Locate the cell with the specified text and output its [X, Y] center coordinate. 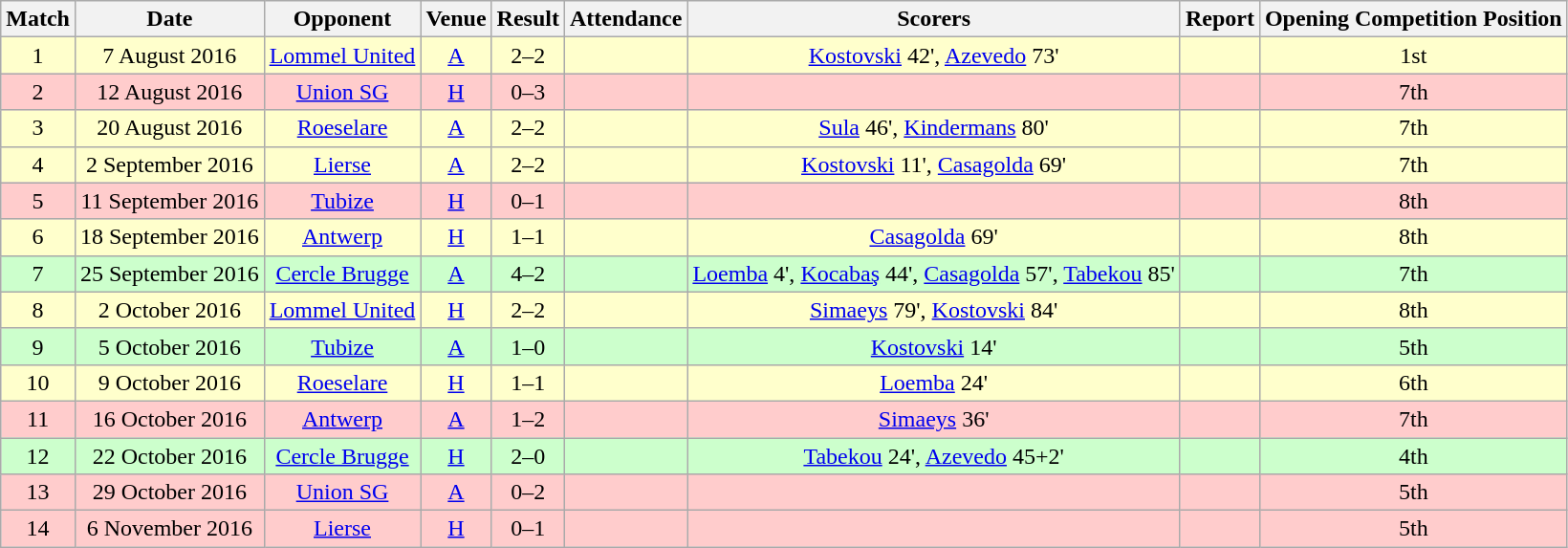
Opening Competition Position [1413, 19]
Result [528, 19]
20 August 2016 [169, 128]
3 [38, 128]
8 [38, 310]
Kostovski 14' [934, 346]
4th [1413, 456]
Date [169, 19]
11 September 2016 [169, 201]
4 [38, 164]
5 October 2016 [169, 346]
25 September 2016 [169, 274]
9 [38, 346]
1 [38, 55]
Kostovski 42', Azevedo 73' [934, 55]
16 October 2016 [169, 419]
Opponent [342, 19]
0–3 [528, 92]
Simaeys 79', Kostovski 84' [934, 310]
Casagolda 69' [934, 237]
Match [38, 19]
13 [38, 493]
2 October 2016 [169, 310]
18 September 2016 [169, 237]
6 November 2016 [169, 529]
Kostovski 11', Casagolda 69' [934, 164]
22 October 2016 [169, 456]
10 [38, 383]
0–2 [528, 493]
6th [1413, 383]
2–0 [528, 456]
7 [38, 274]
2 September 2016 [169, 164]
Venue [456, 19]
1–2 [528, 419]
Scorers [934, 19]
5 [38, 201]
7 August 2016 [169, 55]
4–2 [528, 274]
12 August 2016 [169, 92]
Loemba 4', Kocabaş 44', Casagolda 57', Tabekou 85' [934, 274]
Loemba 24' [934, 383]
1–0 [528, 346]
Sula 46', Kindermans 80' [934, 128]
9 October 2016 [169, 383]
Report [1220, 19]
12 [38, 456]
6 [38, 237]
Simaeys 36' [934, 419]
29 October 2016 [169, 493]
11 [38, 419]
1st [1413, 55]
Attendance [625, 19]
14 [38, 529]
Tabekou 24', Azevedo 45+2' [934, 456]
2 [38, 92]
